Find where the given text appears and provide that cell's center as (X, Y) coordinate. 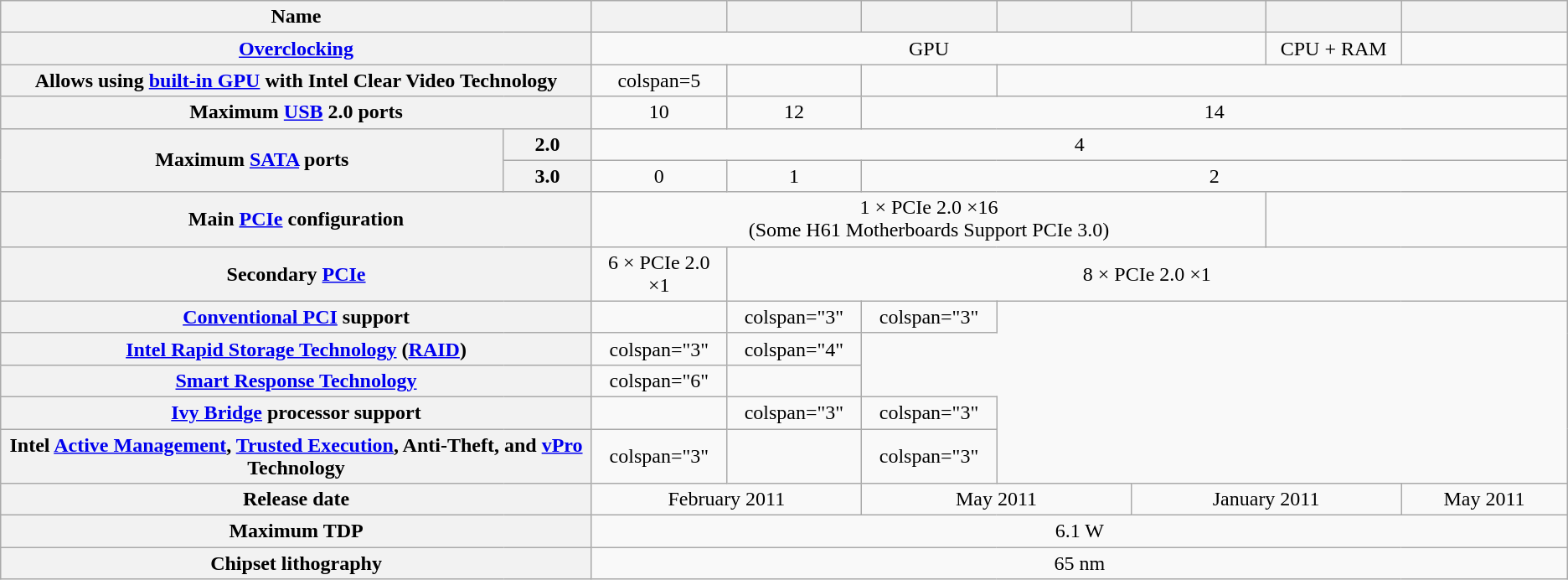
Maximum SATA ports (252, 160)
Maximum USB 2.0 ports (297, 112)
Main PCIe configuration (297, 220)
2.0 (548, 144)
Intel Rapid Storage Technology (RAID) (297, 349)
4 (1079, 144)
February 2011 (726, 500)
2 (1215, 176)
14 (1215, 112)
GPU (928, 49)
3.0 (548, 176)
Name (297, 17)
65 nm (1079, 563)
Allows using built-in GPU with Intel Clear Video Technology (297, 80)
8 × PCIe 2.0 ×1 (1147, 273)
colspan="6" (658, 381)
colspan=5 (658, 80)
6.1 W (1079, 531)
1 × PCIe 2.0 ×16(Some H61 Motherboards Support PCIe 3.0) (928, 220)
0 (658, 176)
1 (794, 176)
Overclocking (297, 49)
Secondary PCIe (297, 273)
CPU + RAM (1333, 49)
Smart Response Technology (297, 381)
colspan="4" (794, 349)
6 × PCIe 2.0 ×1 (658, 273)
12 (794, 112)
Intel Active Management, Trusted Execution, Anti-Theft, and vPro Technology (297, 456)
Maximum TDP (297, 531)
Release date (297, 500)
Ivy Bridge processor support (297, 412)
January 2011 (1266, 500)
Chipset lithography (297, 563)
10 (658, 112)
Conventional PCI support (297, 317)
